Pinpoint the cell where the given text exists, returning its (x, y) midpoint coordinate. 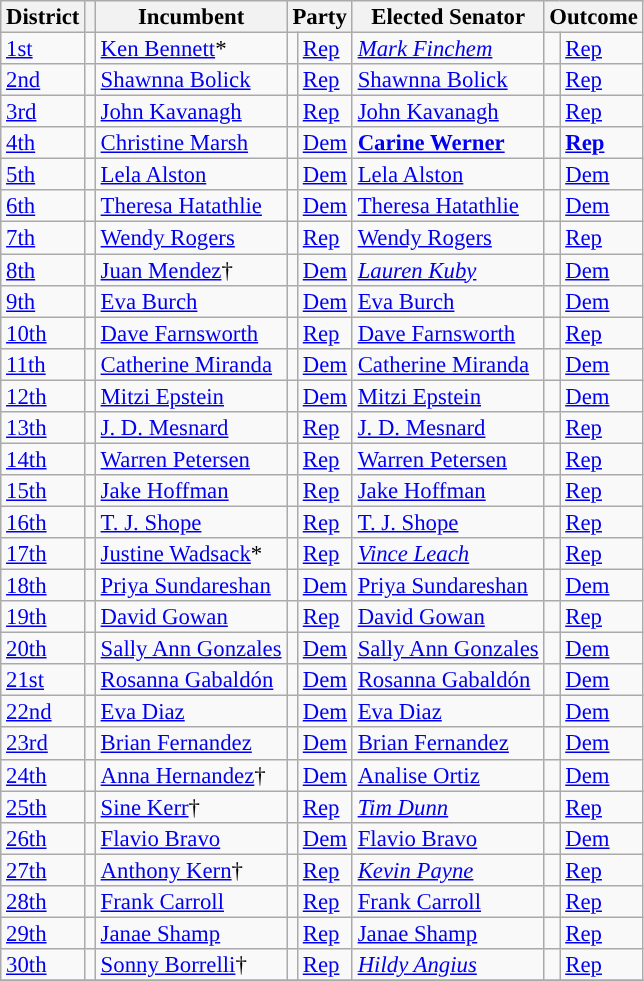
Outcome (594, 17)
Mark Finchem (448, 49)
Kevin Payne (448, 870)
6th (43, 206)
15th (43, 491)
Hildy Angius (448, 965)
27th (43, 870)
Sine Kerr† (191, 807)
Vince Leach (448, 554)
11th (43, 364)
4th (43, 143)
8th (43, 270)
23rd (43, 744)
Analise Ortiz (448, 775)
3rd (43, 112)
12th (43, 396)
5th (43, 175)
Party (320, 17)
Tim Dunn (448, 807)
Lauren Kuby (448, 270)
District (43, 17)
9th (43, 301)
Anna Hernandez† (191, 775)
17th (43, 554)
Elected Senator (448, 17)
Sonny Borrelli† (191, 965)
21st (43, 680)
1st (43, 49)
14th (43, 459)
Incumbent (191, 17)
30th (43, 965)
22nd (43, 712)
2nd (43, 80)
19th (43, 617)
Anthony Kern† (191, 870)
26th (43, 838)
28th (43, 902)
13th (43, 428)
16th (43, 522)
Christine Marsh (191, 143)
7th (43, 238)
29th (43, 933)
25th (43, 807)
Ken Bennett* (191, 49)
Carine Werner (448, 143)
18th (43, 586)
24th (43, 775)
Justine Wadsack* (191, 554)
20th (43, 649)
10th (43, 333)
Juan Mendez† (191, 270)
